Determine the [X, Y] coordinate at the center of the cell enclosing the given text.  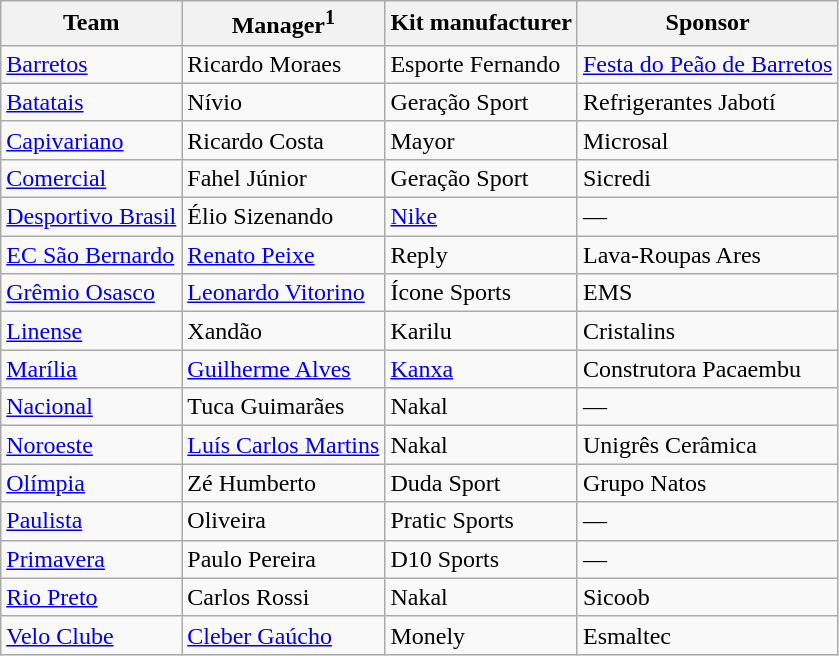
Primavera [92, 559]
Luís Carlos Martins [284, 445]
Lava-Roupas Ares [707, 255]
Duda Sport [482, 483]
Grêmio Osasco [92, 293]
Grupo Natos [707, 483]
Ícone Sports [482, 293]
Unigrês Cerâmica [707, 445]
Festa do Peão de Barretos [707, 64]
Desportivo Brasil [92, 217]
Linense [92, 331]
Nacional [92, 407]
Ricardo Costa [284, 140]
Sicredi [707, 178]
Construtora Pacaembu [707, 369]
Leonardo Vitorino [284, 293]
Carlos Rossi [284, 597]
Ricardo Moraes [284, 64]
Fahel Júnior [284, 178]
Olímpia [92, 483]
Mayor [482, 140]
Reply [482, 255]
Kit manufacturer [482, 24]
Cleber Gaúcho [284, 635]
Velo Clube [92, 635]
Esporte Fernando [482, 64]
Nívio [284, 102]
Esmaltec [707, 635]
Team [92, 24]
EC São Bernardo [92, 255]
Sicoob [707, 597]
Capivariano [92, 140]
Zé Humberto [284, 483]
Oliveira [284, 521]
Kanxa [482, 369]
Paulista [92, 521]
Paulo Pereira [284, 559]
Cristalins [707, 331]
Guilherme Alves [284, 369]
Nike [482, 217]
Marília [92, 369]
Xandão [284, 331]
Batatais [92, 102]
Élio Sizenando [284, 217]
EMS [707, 293]
Noroeste [92, 445]
Pratic Sports [482, 521]
Monely [482, 635]
Microsal [707, 140]
Rio Preto [92, 597]
Refrigerantes Jabotí [707, 102]
Tuca Guimarães [284, 407]
Sponsor [707, 24]
Comercial [92, 178]
Manager1 [284, 24]
Karilu [482, 331]
D10 Sports [482, 559]
Barretos [92, 64]
Renato Peixe [284, 255]
